Identify which cell holds the provided text, then report its [X, Y] central coordinate. 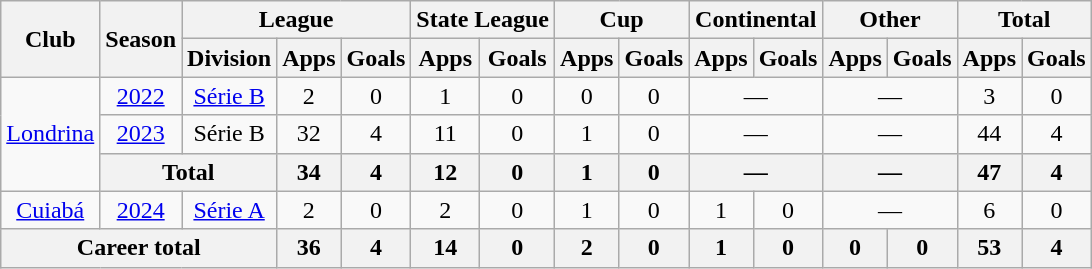
Club [50, 39]
Other [890, 20]
Londrina [50, 134]
Continental [756, 20]
League [296, 20]
12 [446, 172]
44 [989, 134]
11 [446, 134]
State League [483, 20]
Série A [230, 210]
36 [309, 248]
34 [309, 172]
Division [230, 58]
Cuiabá [50, 210]
6 [989, 210]
2022 [141, 96]
32 [309, 134]
Cup [622, 20]
2024 [141, 210]
53 [989, 248]
Season [141, 39]
3 [989, 96]
Career total [139, 248]
14 [446, 248]
2023 [141, 134]
47 [989, 172]
